Search for the cell housing the specified text and yield its (X, Y) center coordinate. 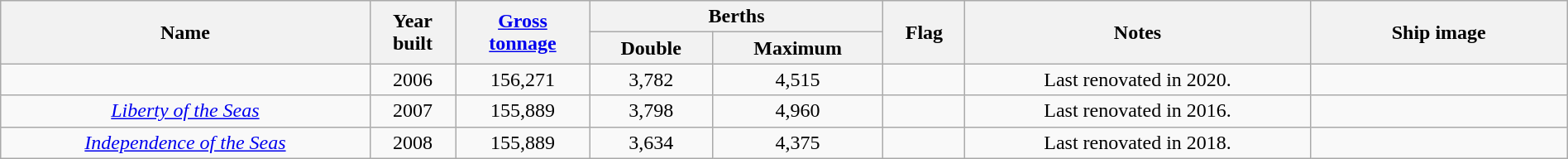
Last renovated in 2018. (1138, 142)
4,375 (797, 142)
3,782 (651, 79)
4,960 (797, 111)
Notes (1138, 32)
Liberty of the Seas (185, 111)
Independence of the Seas (185, 142)
2006 (413, 79)
3,634 (651, 142)
3,798 (651, 111)
Double (651, 48)
Yearbuilt (413, 32)
2008 (413, 142)
Flag (925, 32)
Grosstonnage (523, 32)
Last renovated in 2020. (1138, 79)
Last renovated in 2016. (1138, 111)
Maximum (797, 48)
Name (185, 32)
4,515 (797, 79)
Ship image (1439, 32)
2007 (413, 111)
Berths (736, 17)
156,271 (523, 79)
